Provide the [x, y] coordinate of the cell's center where the given text is located.  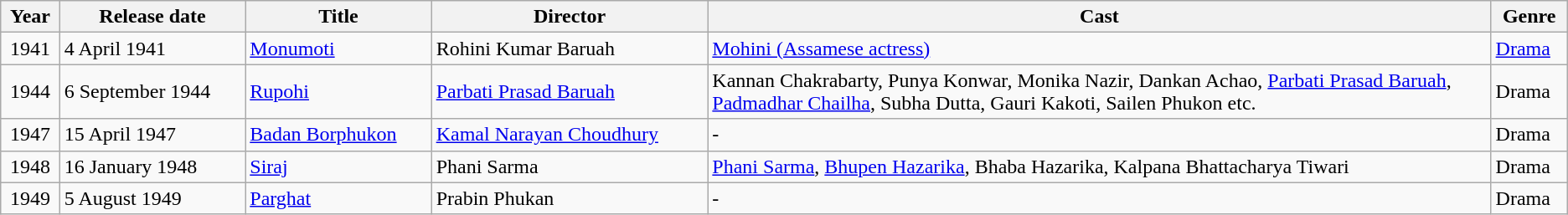
Phani Sarma [570, 166]
6 September 1944 [152, 92]
Siraj [338, 166]
5 August 1949 [152, 198]
Prabin Phukan [570, 198]
1948 [30, 166]
15 April 1947 [152, 135]
Director [570, 17]
Kamal Narayan Choudhury [570, 135]
1944 [30, 92]
Rohini Kumar Baruah [570, 49]
Genre [1529, 17]
Parbati Prasad Baruah [570, 92]
16 January 1948 [152, 166]
4 April 1941 [152, 49]
Monumoti [338, 49]
Badan Borphukon [338, 135]
Kannan Chakrabarty, Punya Konwar, Monika Nazir, Dankan Achao, Parbati Prasad Baruah, Padmadhar Chailha, Subha Dutta, Gauri Kakoti, Sailen Phukon etc. [1099, 92]
Rupohi [338, 92]
1949 [30, 198]
1941 [30, 49]
Mohini (Assamese actress) [1099, 49]
Phani Sarma, Bhupen Hazarika, Bhaba Hazarika, Kalpana Bhattacharya Tiwari [1099, 166]
Cast [1099, 17]
Parghat [338, 198]
Release date [152, 17]
Year [30, 17]
Title [338, 17]
1947 [30, 135]
